From the cell containing the given text, extract its center point as [x, y] coordinate. 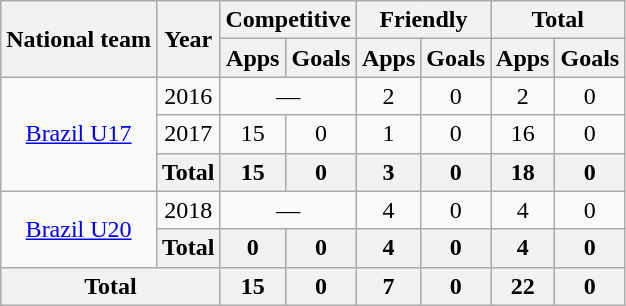
16 [523, 134]
1 [388, 134]
Brazil U17 [79, 134]
18 [523, 172]
22 [523, 286]
National team [79, 39]
2016 [188, 96]
Year [188, 39]
2018 [188, 210]
Competitive [288, 20]
3 [388, 172]
2017 [188, 134]
Brazil U20 [79, 229]
7 [388, 286]
Friendly [423, 20]
